Scan for the cell matching the given text and deliver its [X, Y] coordinate at center. 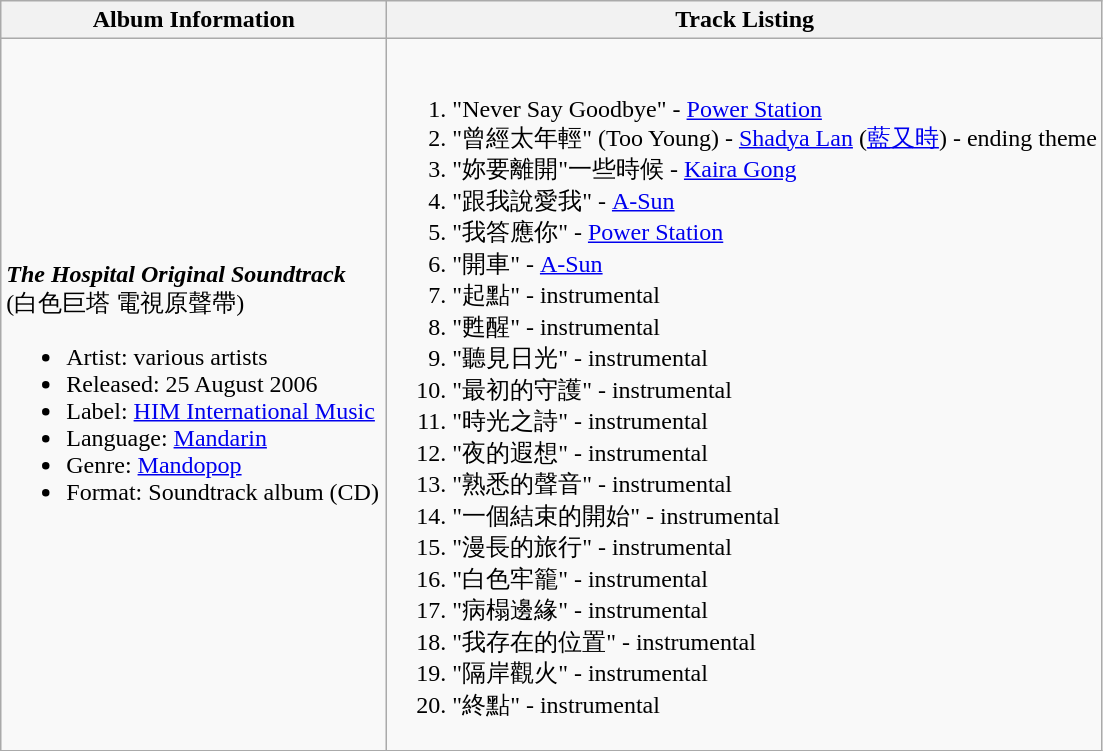
Track Listing [745, 20]
Album Information [194, 20]
